Identify which cell holds the provided text, then report its (X, Y) central coordinate. 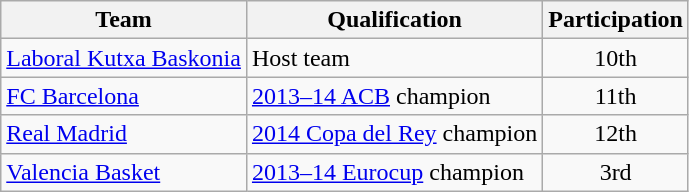
Team (124, 20)
2013–14 ACB champion (394, 96)
Participation (616, 20)
10th (616, 58)
12th (616, 134)
2013–14 Eurocup champion (394, 172)
Real Madrid (124, 134)
3rd (616, 172)
Laboral Kutxa Baskonia (124, 58)
11th (616, 96)
2014 Copa del Rey champion (394, 134)
Host team (394, 58)
Valencia Basket (124, 172)
Qualification (394, 20)
FC Barcelona (124, 96)
